Search for the cell housing the specified text and yield its (X, Y) center coordinate. 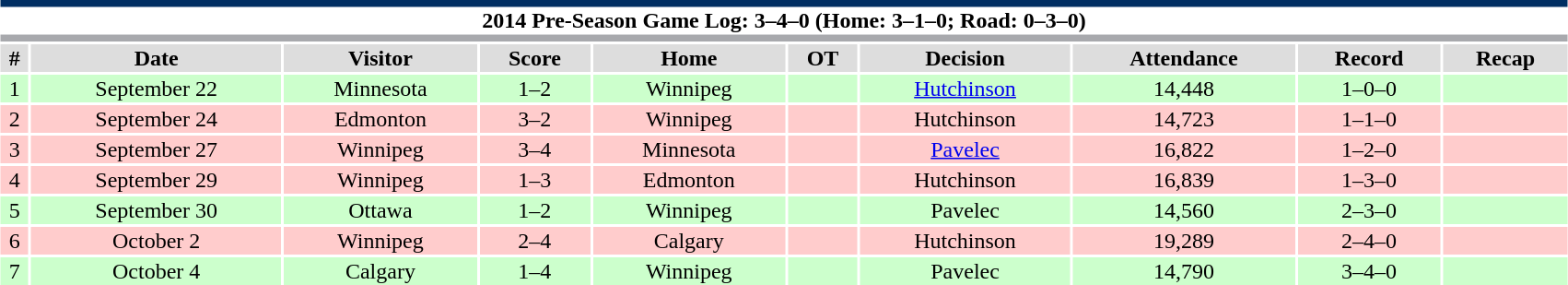
Record (1369, 58)
4 (15, 180)
September 24 (157, 119)
6 (15, 241)
October 2 (157, 241)
1–1–0 (1369, 119)
2–4–0 (1369, 241)
2014 Pre-Season Game Log: 3–4–0 (Home: 3–1–0; Road: 0–3–0) (784, 20)
1–0–0 (1369, 89)
7 (15, 271)
2–3–0 (1369, 210)
14,723 (1183, 119)
1 (15, 89)
19,289 (1183, 241)
October 4 (157, 271)
16,822 (1183, 149)
3–4 (534, 149)
16,839 (1183, 180)
September 27 (157, 149)
1–3 (534, 180)
3–4–0 (1369, 271)
14,448 (1183, 89)
September 29 (157, 180)
Decision (965, 58)
September 30 (157, 210)
3 (15, 149)
1–4 (534, 271)
Ottawa (380, 210)
Attendance (1183, 58)
2–4 (534, 241)
OT (822, 58)
14,790 (1183, 271)
# (15, 58)
Recap (1505, 58)
14,560 (1183, 210)
September 22 (157, 89)
Home (689, 58)
Visitor (380, 58)
5 (15, 210)
1–2–0 (1369, 149)
Date (157, 58)
1–3–0 (1369, 180)
2 (15, 119)
3–2 (534, 119)
Score (534, 58)
